Locate the cell with the specified text and output its [x, y] center coordinate. 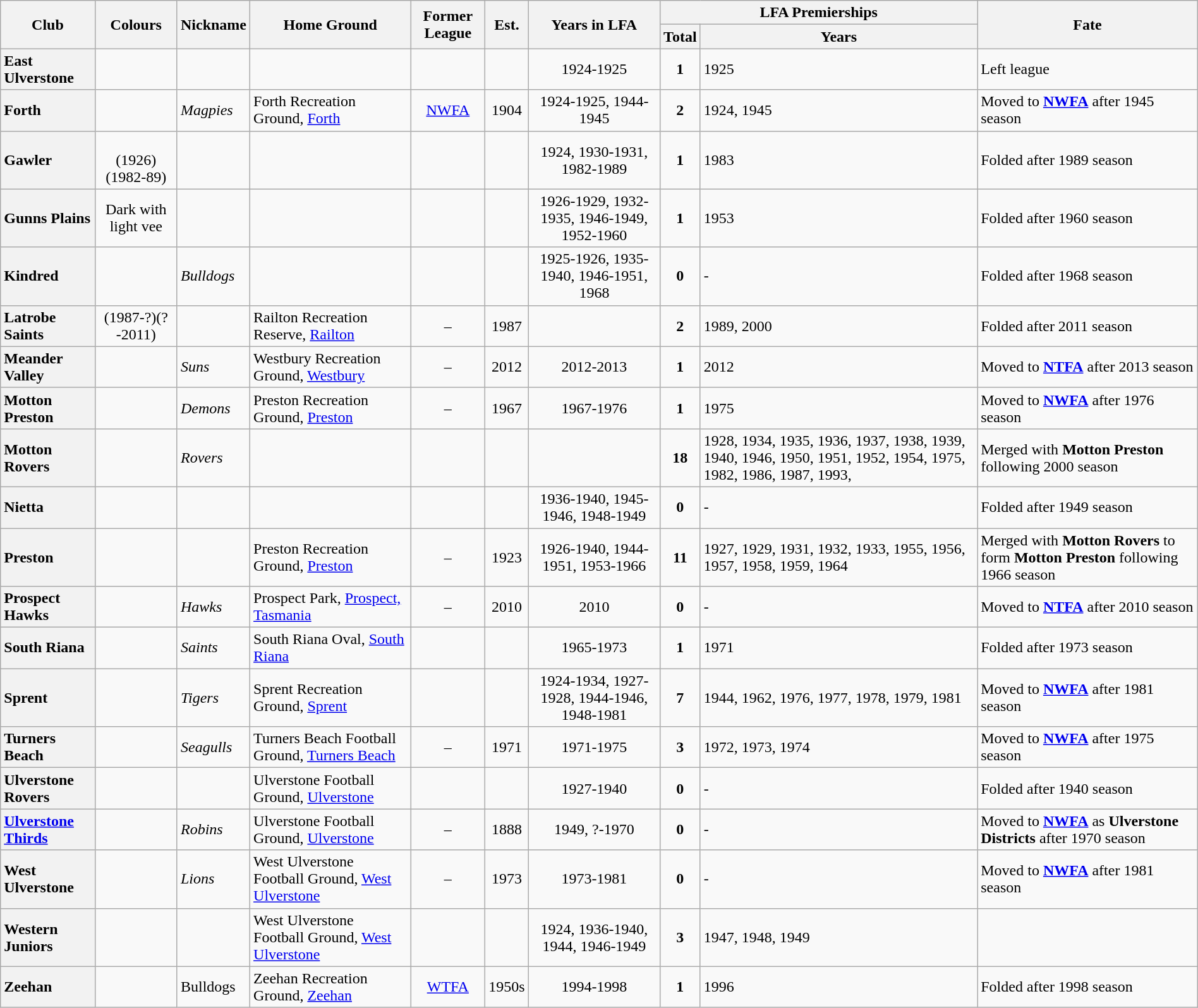
Home Ground [330, 25]
1923 [507, 557]
(1926)(1982-89) [136, 160]
Folded after 2011 season [1088, 326]
1947, 1948, 1949 [839, 937]
1996 [839, 987]
Sprent Recreation Ground, Sprent [330, 698]
LFA Premierships [819, 13]
Moved to NWFA as Ulverstone Districts after 1970 season [1088, 829]
Folded after 1968 season [1088, 276]
Motton Preston [48, 408]
7 [681, 698]
Turners Beach Football Ground, Turners Beach [330, 747]
(1987-?)(?-2011) [136, 326]
Motton Rovers [48, 458]
1924, 1945 [839, 110]
1904 [507, 110]
1983 [839, 160]
Tigers [214, 698]
Latrobe Saints [48, 326]
East Ulverstone [48, 70]
South Riana Oval, South Riana [330, 648]
1972, 1973, 1974 [839, 747]
1924-1925, 1944-1945 [594, 110]
Westbury Recreation Ground, Westbury [330, 367]
Preston [48, 557]
Nickname [214, 25]
Moved to NWFA after 1976 season [1088, 408]
1926-1940, 1944-1951, 1953-1966 [594, 557]
Est. [507, 25]
Moved to NWFA after 1975 season [1088, 747]
Folded after 1940 season [1088, 789]
Gawler [48, 160]
1924-1925 [594, 70]
Former League [448, 25]
Fate [1088, 25]
Nietta [48, 507]
Western Juniors [48, 937]
Saints [214, 648]
11 [681, 557]
Hawks [214, 607]
Rovers [214, 458]
Magpies [214, 110]
1924-1934, 1927-1928, 1944-1946, 1948-1981 [594, 698]
2012-2013 [594, 367]
1967 [507, 408]
1925 [839, 70]
1926-1929, 1932-1935, 1946-1949, 1952-1960 [594, 218]
1994-1998 [594, 987]
NWFA [448, 110]
1953 [839, 218]
Colours [136, 25]
Turners Beach [48, 747]
18 [681, 458]
WTFA [448, 987]
Gunns Plains [48, 218]
1975 [839, 408]
1927-1940 [594, 789]
1967-1976 [594, 408]
Ulverstone Thirds [48, 829]
Lions [214, 879]
Years in LFA [594, 25]
1971-1975 [594, 747]
Left league [1088, 70]
Zeehan [48, 987]
Forth Recreation Ground, Forth [330, 110]
1950s [507, 987]
Merged with Motton Rovers to form Motton Preston following 1966 season [1088, 557]
Forth [48, 110]
Moved to NTFA after 2010 season [1088, 607]
Folded after 1960 season [1088, 218]
Sprent [48, 698]
1924, 1936-1940, 1944, 1946-1949 [594, 937]
1944, 1962, 1976, 1977, 1978, 1979, 1981 [839, 698]
Meander Valley [48, 367]
Ulverstone Rovers [48, 789]
Folded after 1989 season [1088, 160]
South Riana [48, 648]
Folded after 1998 season [1088, 987]
Prospect Hawks [48, 607]
Suns [214, 367]
Dark with light vee [136, 218]
Zeehan Recreation Ground, Zeehan [330, 987]
Folded after 1973 season [1088, 648]
1925-1926, 1935-1940, 1946-1951, 1968 [594, 276]
1936-1940, 1945-1946, 1948-1949 [594, 507]
1973-1981 [594, 879]
1965-1973 [594, 648]
Prospect Park, Prospect, Tasmania [330, 607]
Robins [214, 829]
Years [839, 37]
Kindred [48, 276]
1987 [507, 326]
1924, 1930-1931, 1982-1989 [594, 160]
Merged with Motton Preston following 2000 season [1088, 458]
Moved to NWFA after 1945 season [1088, 110]
1989, 2000 [839, 326]
Moved to NTFA after 2013 season [1088, 367]
1949, ?-1970 [594, 829]
1973 [507, 879]
Club [48, 25]
Total [681, 37]
Seagulls [214, 747]
1888 [507, 829]
1928, 1934, 1935, 1936, 1937, 1938, 1939, 1940, 1946, 1950, 1951, 1952, 1954, 1975, 1982, 1986, 1987, 1993, [839, 458]
1927, 1929, 1931, 1932, 1933, 1955, 1956, 1957, 1958, 1959, 1964 [839, 557]
Folded after 1949 season [1088, 507]
Demons [214, 408]
West Ulverstone [48, 879]
Railton Recreation Reserve, Railton [330, 326]
